From the cell containing the given text, extract its center point as [x, y] coordinate. 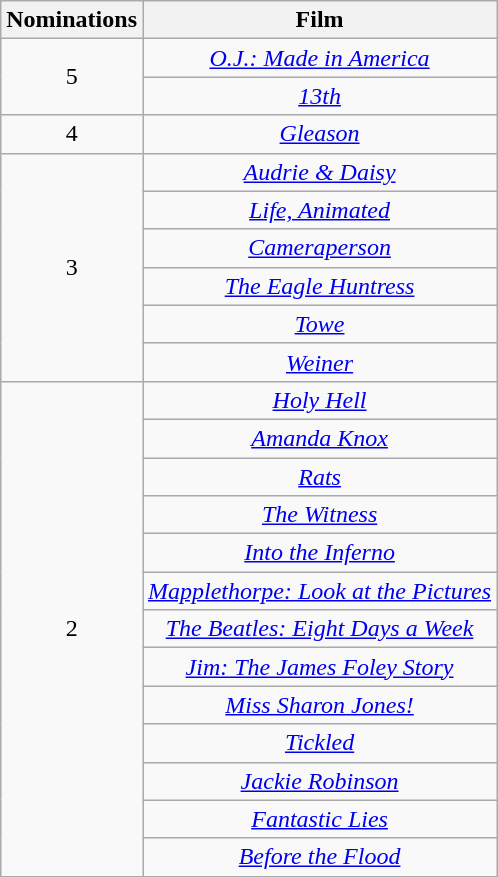
The Eagle Huntress [319, 286]
Cameraperson [319, 248]
The Witness [319, 515]
2 [72, 628]
Towe [319, 324]
Into the Inferno [319, 553]
Life, Animated [319, 210]
Fantastic Lies [319, 819]
Amanda Knox [319, 438]
13th [319, 96]
The Beatles: Eight Days a Week [319, 629]
Audrie & Daisy [319, 172]
4 [72, 134]
Film [319, 20]
Mapplethorpe: Look at the Pictures [319, 591]
Miss Sharon Jones! [319, 705]
Tickled [319, 743]
Before the Flood [319, 857]
3 [72, 267]
O.J.: Made in America [319, 58]
Holy Hell [319, 400]
Weiner [319, 362]
Gleason [319, 134]
Rats [319, 477]
Jim: The James Foley Story [319, 667]
Nominations [72, 20]
Jackie Robinson [319, 781]
5 [72, 77]
